Extract the (X, Y) coordinate from the center of the cell holding the provided text.  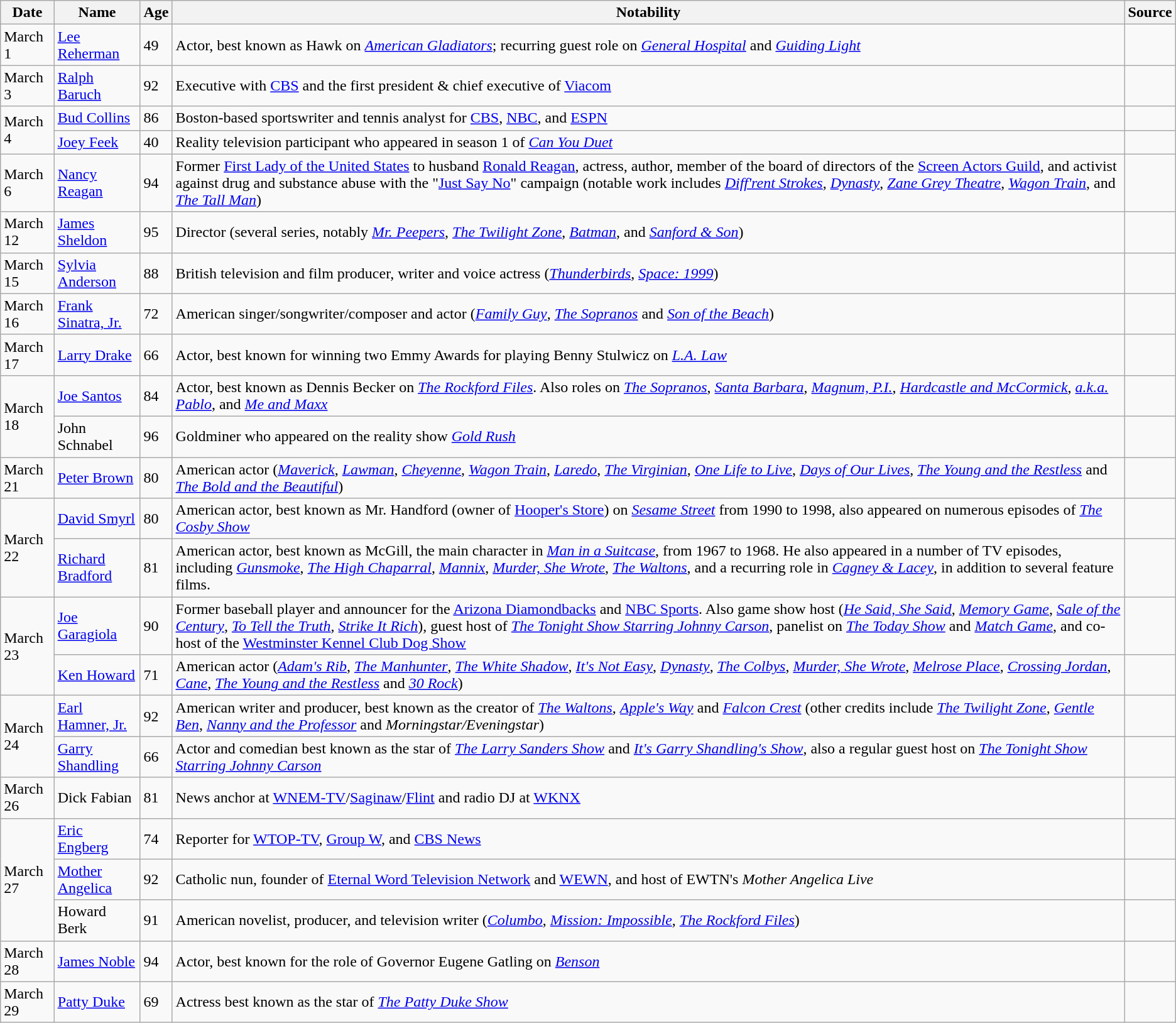
British television and film producer, writer and voice actress (Thunderbirds, Space: 1999) (648, 273)
Joe Santos (97, 396)
March 22 (28, 548)
March 28 (28, 961)
American novelist, producer, and television writer (Columbo, Mission: Impossible, The Rockford Files) (648, 920)
Director (several series, notably Mr. Peepers, The Twilight Zone, Batman, and Sanford & Son) (648, 232)
Bud Collins (97, 118)
72 (156, 314)
News anchor at WNEM-TV/Saginaw/Flint and radio DJ at WKNX (648, 798)
Joe Garagiola (97, 626)
88 (156, 273)
Eric Engberg (97, 838)
Name (97, 13)
March 6 (28, 183)
March 4 (28, 130)
March 3 (28, 85)
James Noble (97, 961)
Executive with CBS and the first president & chief executive of Viacom (648, 85)
69 (156, 1002)
Ken Howard (97, 675)
Mother Angelica (97, 880)
71 (156, 675)
March 16 (28, 314)
86 (156, 118)
Actor, best known as Hawk on American Gladiators; recurring guest role on General Hospital and Guiding Light (648, 45)
Age (156, 13)
Boston-based sportswriter and tennis analyst for CBS, NBC, and ESPN (648, 118)
Earl Hamner, Jr. (97, 716)
84 (156, 396)
Notability (648, 13)
Nancy Reagan (97, 183)
Garry Shandling (97, 757)
March 1 (28, 45)
96 (156, 436)
Source (1150, 13)
Sylvia Anderson (97, 273)
March 15 (28, 273)
Ralph Baruch (97, 85)
Frank Sinatra, Jr. (97, 314)
49 (156, 45)
Date (28, 13)
March 29 (28, 1002)
Actor, best known for the role of Governor Eugene Gatling on Benson (648, 961)
Lee Reherman (97, 45)
David Smyrl (97, 519)
74 (156, 838)
March 18 (28, 416)
March 23 (28, 646)
American singer/songwriter/composer and actor (Family Guy, The Sopranos and Son of the Beach) (648, 314)
March 24 (28, 736)
Catholic nun, founder of Eternal Word Television Network and WEWN, and host of EWTN's Mother Angelica Live (648, 880)
Reporter for WTOP-TV, Group W, and CBS News (648, 838)
Larry Drake (97, 354)
Joey Feek (97, 142)
Actor, best known for winning two Emmy Awards for playing Benny Stulwicz on L.A. Law (648, 354)
March 26 (28, 798)
90 (156, 626)
Patty Duke (97, 1002)
Peter Brown (97, 478)
Reality television participant who appeared in season 1 of Can You Duet (648, 142)
James Sheldon (97, 232)
March 12 (28, 232)
Actress best known as the star of The Patty Duke Show (648, 1002)
John Schnabel (97, 436)
Howard Berk (97, 920)
March 27 (28, 880)
March 21 (28, 478)
95 (156, 232)
March 17 (28, 354)
Richard Bradford (97, 568)
Goldminer who appeared on the reality show Gold Rush (648, 436)
40 (156, 142)
Dick Fabian (97, 798)
91 (156, 920)
